Locate the cell with the specified text and output its [x, y] center coordinate. 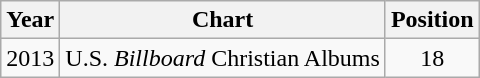
Year [30, 20]
Chart [223, 20]
18 [432, 58]
Position [432, 20]
U.S. Billboard Christian Albums [223, 58]
2013 [30, 58]
